Locate the cell with the specified text and output its [X, Y] center coordinate. 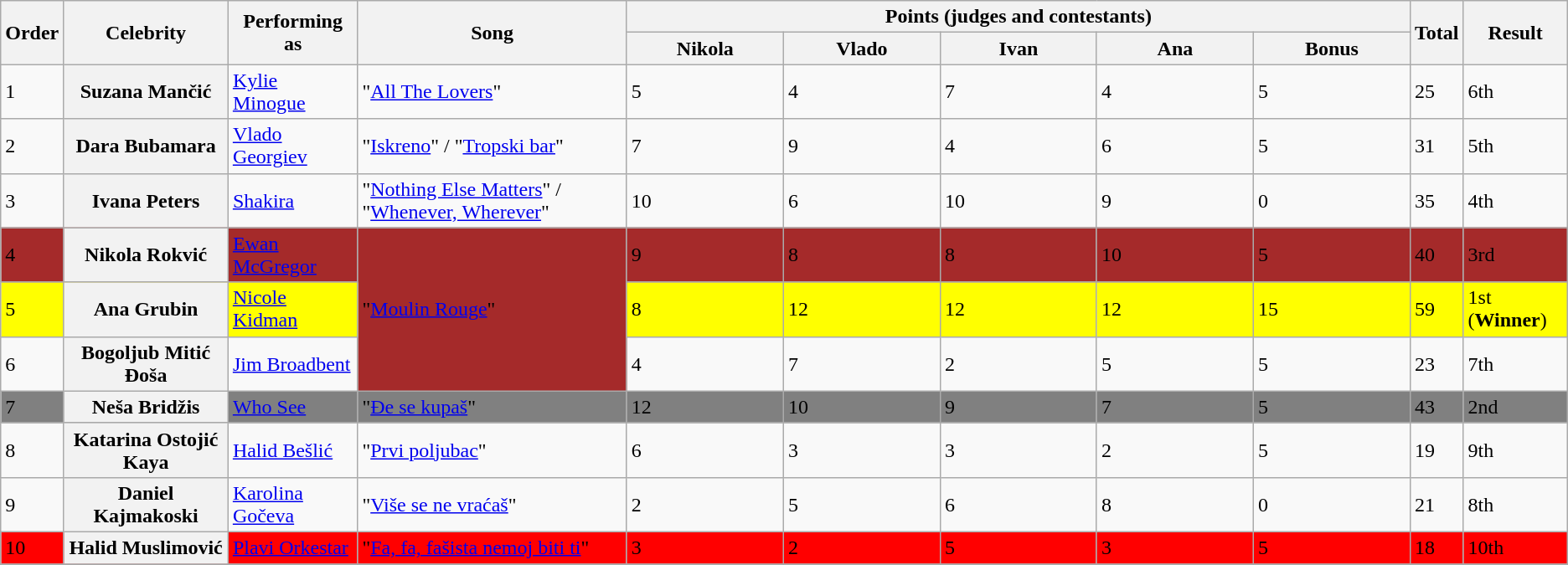
"Đe se kupaš" [493, 407]
Ivana Peters [146, 201]
43 [1436, 407]
23 [1436, 363]
Vlado Georgiev [293, 146]
Halid Bešlić [293, 450]
Jim Broadbent [293, 363]
Dara Bubamara [146, 146]
9th [1515, 450]
Points (judges and contestants) [1019, 17]
Ana Grubin [146, 310]
Ana [1174, 49]
"Više se ne vraćaš" [493, 504]
3rd [1515, 254]
10th [1515, 547]
"Nothing Else Matters" / "Whenever, Wherever" [493, 201]
Song [493, 33]
Nikola [705, 49]
Celebrity [146, 33]
7th [1515, 363]
21 [1436, 504]
15 [1332, 310]
35 [1436, 201]
Nicole Kidman [293, 310]
"Prvi poljubac" [493, 450]
Plavi Orkestar [293, 547]
Karolina Gočeva [293, 504]
Daniel Kajmakoski [146, 504]
Neša Bridžis [146, 407]
Who See [293, 407]
Ewan McGregor [293, 254]
40 [1436, 254]
Katarina Ostojić Kaya [146, 450]
"Moulin Rouge" [493, 310]
31 [1436, 146]
Bonus [1332, 49]
"Iskreno" / "Tropski bar" [493, 146]
18 [1436, 547]
Halid Muslimović [146, 547]
2nd [1515, 407]
1st (Winner) [1515, 310]
1 [32, 92]
Total [1436, 33]
Shakira [293, 201]
19 [1436, 450]
25 [1436, 92]
Suzana Mančić [146, 92]
Ivan [1019, 49]
Kylie Minogue [293, 92]
8th [1515, 504]
5th [1515, 146]
Result [1515, 33]
59 [1436, 310]
4th [1515, 201]
"Fa, fa, fašista nemoj biti ti" [493, 547]
Performing as [293, 33]
Nikola Rokvić [146, 254]
Bogoljub Mitić Đoša [146, 363]
6th [1515, 92]
"All The Lovers" [493, 92]
Vlado [861, 49]
Order [32, 33]
